Return the (x, y) coordinate for the center point of the cell that contains the specified text.  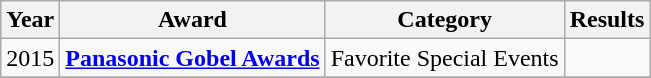
Award (192, 20)
Results (607, 20)
Panasonic Gobel Awards (192, 58)
Favorite Special Events (444, 58)
Year (30, 20)
Category (444, 20)
2015 (30, 58)
